Capture the cell that displays the provided text and extract its (x, y) central coordinate. 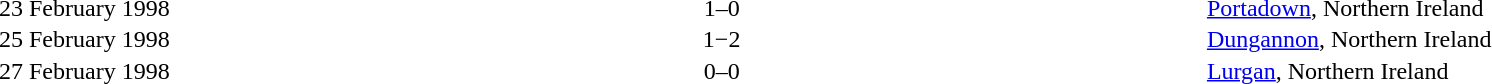
1−2 (722, 39)
